Extract the (X, Y) coordinate from the center of the cell holding the provided text.  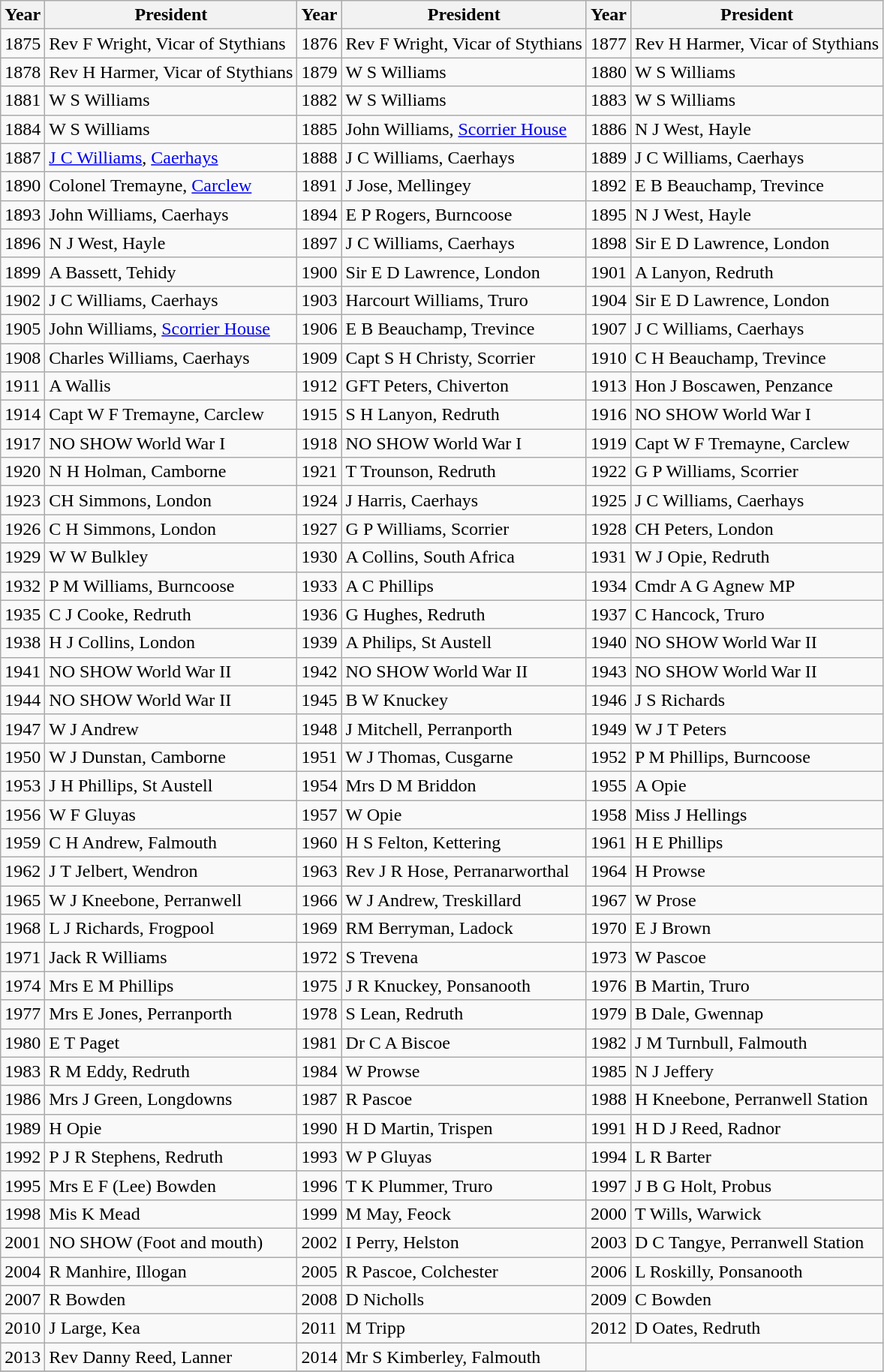
1905 (23, 329)
1943 (608, 671)
1984 (320, 1071)
W Prowse (464, 1071)
Mrs J Green, Longdowns (171, 1100)
1950 (23, 757)
1989 (23, 1128)
G Hughes, Redruth (464, 614)
1892 (608, 186)
1972 (320, 957)
2001 (23, 1242)
1942 (320, 671)
1900 (320, 272)
1960 (320, 843)
1934 (608, 586)
W Pascoe (756, 957)
1948 (320, 728)
Hon J Boscawen, Penzance (756, 386)
1924 (320, 500)
1916 (608, 415)
A Opie (756, 785)
1937 (608, 614)
1990 (320, 1128)
Capt S H Christy, Scorrier (464, 358)
1894 (320, 215)
1977 (23, 1014)
2006 (608, 1271)
2005 (320, 1271)
1877 (608, 44)
1944 (23, 700)
W J Kneebone, Perranwell (171, 900)
1898 (608, 243)
1923 (23, 500)
1992 (23, 1157)
R Manhire, Illogan (171, 1271)
Dr C A Biscoe (464, 1043)
W J Thomas, Cusgarne (464, 757)
2010 (23, 1328)
C H Simmons, London (171, 529)
1882 (320, 101)
1885 (320, 129)
1933 (320, 586)
W J Andrew (171, 728)
C Hancock, Truro (756, 614)
2004 (23, 1271)
1917 (23, 443)
I Perry, Helston (464, 1242)
D C Tangye, Perranwell Station (756, 1242)
H E Phillips (756, 843)
Miss J Hellings (756, 814)
M Tripp (464, 1328)
1979 (608, 1014)
D Oates, Redruth (756, 1328)
N H Holman, Camborne (171, 472)
H D Martin, Trispen (464, 1128)
A Bassett, Tehidy (171, 272)
1907 (608, 329)
1891 (320, 186)
RM Berryman, Ladock (464, 929)
1983 (23, 1071)
1930 (320, 557)
A C Phillips (464, 586)
1926 (23, 529)
W J Opie, Redruth (756, 557)
2008 (320, 1300)
D Nicholls (464, 1300)
A Philips, St Austell (464, 643)
W J Andrew, Treskillard (464, 900)
B Martin, Truro (756, 986)
T Wills, Warwick (756, 1214)
2009 (608, 1300)
S H Lanyon, Redruth (464, 415)
1945 (320, 700)
1976 (608, 986)
Harcourt Williams, Truro (464, 300)
Colonel Tremayne, Carclew (171, 186)
NO SHOW (Foot and mouth) (171, 1242)
Rev Danny Reed, Lanner (171, 1357)
2007 (23, 1300)
H S Felton, Kettering (464, 843)
L Roskilly, Ponsanooth (756, 1271)
1884 (23, 129)
1974 (23, 986)
P J R Stephens, Redruth (171, 1157)
1938 (23, 643)
1964 (608, 872)
1931 (608, 557)
Jack R Williams (171, 957)
1893 (23, 215)
J H Phillips, St Austell (171, 785)
C H Andrew, Falmouth (171, 843)
1897 (320, 243)
1936 (320, 614)
W J Dunstan, Camborne (171, 757)
1939 (320, 643)
1906 (320, 329)
L R Barter (756, 1157)
1988 (608, 1100)
Cmdr A G Agnew MP (756, 586)
J Large, Kea (171, 1328)
Mrs E Jones, Perranporth (171, 1014)
H Prowse (756, 872)
2013 (23, 1357)
J B G Holt, Probus (756, 1185)
1965 (23, 900)
N J Jeffery (756, 1071)
1889 (608, 158)
1909 (320, 358)
1978 (320, 1014)
W W Bulkley (171, 557)
W Opie (464, 814)
W F Gluyas (171, 814)
1876 (320, 44)
E P Rogers, Burncoose (464, 215)
1994 (608, 1157)
1946 (608, 700)
1929 (23, 557)
1935 (23, 614)
1896 (23, 243)
1901 (608, 272)
A Collins, South Africa (464, 557)
A Wallis (171, 386)
1981 (320, 1043)
C J Cooke, Redruth (171, 614)
1883 (608, 101)
1993 (320, 1157)
H Kneebone, Perranwell Station (756, 1100)
J Harris, Caerhays (464, 500)
1962 (23, 872)
1940 (608, 643)
B W Knuckey (464, 700)
1969 (320, 929)
John Williams, Caerhays (171, 215)
1995 (23, 1185)
C H Beauchamp, Trevince (756, 358)
1966 (320, 900)
1912 (320, 386)
1959 (23, 843)
1961 (608, 843)
1968 (23, 929)
1996 (320, 1185)
1903 (320, 300)
1921 (320, 472)
R Pascoe, Colchester (464, 1271)
CH Peters, London (756, 529)
Mrs E M Phillips (171, 986)
2011 (320, 1328)
1887 (23, 158)
J R Knuckey, Ponsanooth (464, 986)
1999 (320, 1214)
E J Brown (756, 929)
1886 (608, 129)
1956 (23, 814)
1954 (320, 785)
1955 (608, 785)
GFT Peters, Chiverton (464, 386)
1985 (608, 1071)
1899 (23, 272)
J T Jelbert, Wendron (171, 872)
W Prose (756, 900)
L J Richards, Frogpool (171, 929)
1957 (320, 814)
1904 (608, 300)
W P Gluyas (464, 1157)
S Lean, Redruth (464, 1014)
1908 (23, 358)
H D J Reed, Radnor (756, 1128)
E T Paget (171, 1043)
1879 (320, 72)
1911 (23, 386)
R Bowden (171, 1300)
S Trevena (464, 957)
1913 (608, 386)
1949 (608, 728)
2002 (320, 1242)
P M Phillips, Burncoose (756, 757)
1914 (23, 415)
1927 (320, 529)
1919 (608, 443)
M May, Feock (464, 1214)
1958 (608, 814)
2012 (608, 1328)
1925 (608, 500)
H J Collins, London (171, 643)
1875 (23, 44)
W J T Peters (756, 728)
A Lanyon, Redruth (756, 272)
1947 (23, 728)
Mis K Mead (171, 1214)
2014 (320, 1357)
1881 (23, 101)
J Jose, Mellingey (464, 186)
Mr S Kimberley, Falmouth (464, 1357)
T Trounson, Redruth (464, 472)
1953 (23, 785)
H Opie (171, 1128)
1967 (608, 900)
1986 (23, 1100)
2000 (608, 1214)
P M Williams, Burncoose (171, 586)
1880 (608, 72)
1975 (320, 986)
J S Richards (756, 700)
1980 (23, 1043)
2003 (608, 1242)
Mrs D M Briddon (464, 785)
Charles Williams, Caerhays (171, 358)
C Bowden (756, 1300)
1918 (320, 443)
1973 (608, 957)
1910 (608, 358)
J Mitchell, Perranporth (464, 728)
Rev J R Hose, Perranarworthal (464, 872)
J M Turnbull, Falmouth (756, 1043)
1982 (608, 1043)
1915 (320, 415)
1878 (23, 72)
1971 (23, 957)
1998 (23, 1214)
1997 (608, 1185)
1952 (608, 757)
1991 (608, 1128)
B Dale, Gwennap (756, 1014)
1920 (23, 472)
1932 (23, 586)
1888 (320, 158)
1890 (23, 186)
1902 (23, 300)
T K Plummer, Truro (464, 1185)
1951 (320, 757)
1970 (608, 929)
1895 (608, 215)
1941 (23, 671)
1963 (320, 872)
R M Eddy, Redruth (171, 1071)
R Pascoe (464, 1100)
CH Simmons, London (171, 500)
Mrs E F (Lee) Bowden (171, 1185)
1987 (320, 1100)
1928 (608, 529)
1922 (608, 472)
